From the cell containing the given text, extract its center point as (x, y) coordinate. 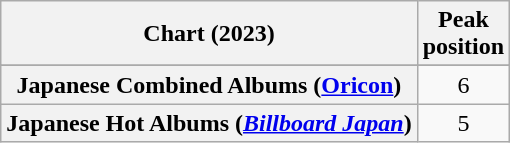
Japanese Hot Albums (Billboard Japan) (209, 123)
Japanese Combined Albums (Oricon) (209, 85)
Peakposition (463, 34)
6 (463, 85)
Chart (2023) (209, 34)
5 (463, 123)
